Identify which cell holds the provided text, then report its [x, y] central coordinate. 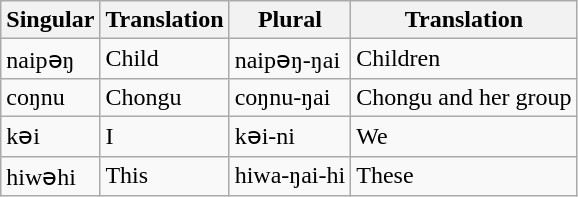
I [164, 136]
Plural [290, 20]
Child [164, 59]
kəi [50, 136]
Children [464, 59]
coŋnu [50, 97]
coŋnu-ŋai [290, 97]
kəi-ni [290, 136]
These [464, 176]
Singular [50, 20]
hiwǝhi [50, 176]
Chongu [164, 97]
We [464, 136]
Chongu and her group [464, 97]
This [164, 176]
naipəŋ [50, 59]
naipəŋ-ŋai [290, 59]
hiwa-ŋai-hi [290, 176]
